For the text-containing cell, return its midpoint in (x, y) coordinate format. 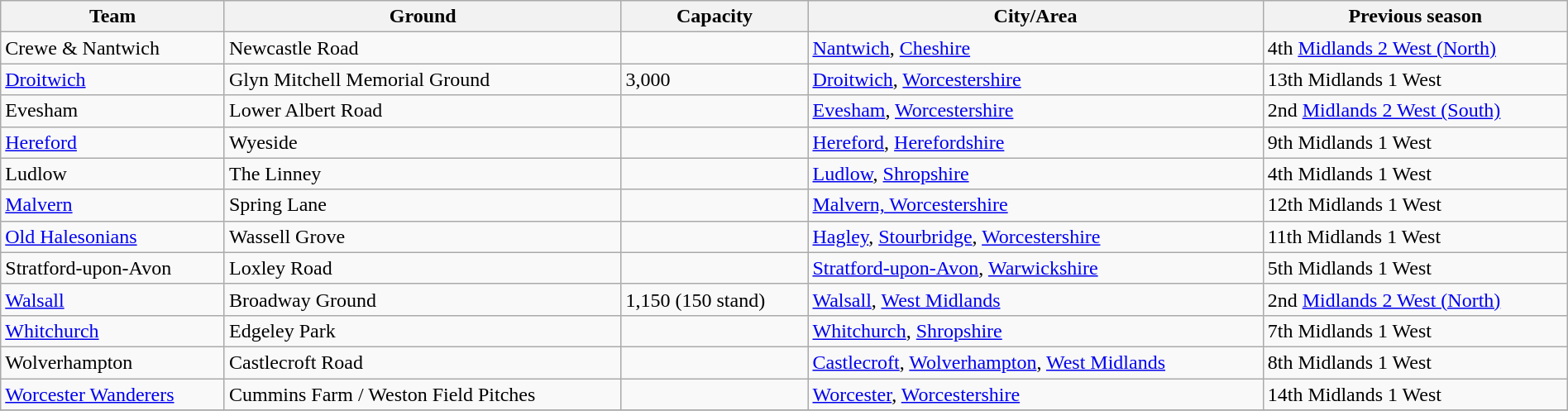
Previous season (1415, 17)
8th Midlands 1 West (1415, 362)
The Linney (423, 174)
Droitwich, Worcestershire (1035, 79)
2nd Midlands 2 West (South) (1415, 111)
Malvern (112, 205)
Team (112, 17)
Evesham, Worcestershire (1035, 111)
Walsall, West Midlands (1035, 299)
11th Midlands 1 West (1415, 237)
Castlecroft, Wolverhampton, West Midlands (1035, 362)
5th Midlands 1 West (1415, 268)
Capacity (715, 17)
Crewe & Nantwich (112, 48)
Lower Albert Road (423, 111)
3,000 (715, 79)
13th Midlands 1 West (1415, 79)
Droitwich (112, 79)
Broadway Ground (423, 299)
Worcester Wanderers (112, 394)
Glyn Mitchell Memorial Ground (423, 79)
7th Midlands 1 West (1415, 331)
Malvern, Worcestershire (1035, 205)
12th Midlands 1 West (1415, 205)
Ludlow (112, 174)
Nantwich, Cheshire (1035, 48)
Whitchurch (112, 331)
Stratford-upon-Avon (112, 268)
Cummins Farm / Weston Field Pitches (423, 394)
Castlecroft Road (423, 362)
Ludlow, Shropshire (1035, 174)
Old Halesonians (112, 237)
4th Midlands 1 West (1415, 174)
1,150 (150 stand) (715, 299)
City/Area (1035, 17)
Whitchurch, Shropshire (1035, 331)
Wyeside (423, 142)
Loxley Road (423, 268)
Walsall (112, 299)
Edgeley Park (423, 331)
Wassell Grove (423, 237)
Hagley, Stourbridge, Worcestershire (1035, 237)
4th Midlands 2 West (North) (1415, 48)
Worcester, Worcestershire (1035, 394)
Evesham (112, 111)
9th Midlands 1 West (1415, 142)
Hereford (112, 142)
Newcastle Road (423, 48)
14th Midlands 1 West (1415, 394)
Hereford, Herefordshire (1035, 142)
Spring Lane (423, 205)
Ground (423, 17)
Stratford-upon-Avon, Warwickshire (1035, 268)
2nd Midlands 2 West (North) (1415, 299)
Wolverhampton (112, 362)
